Capture the cell that displays the provided text and extract its [X, Y] central coordinate. 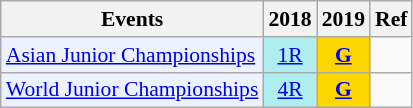
2018 [290, 19]
World Junior Championships [132, 90]
1R [290, 55]
Events [132, 19]
Ref [391, 19]
4R [290, 90]
2019 [344, 19]
Asian Junior Championships [132, 55]
